Extract the [X, Y] coordinate from the center of the cell holding the provided text.  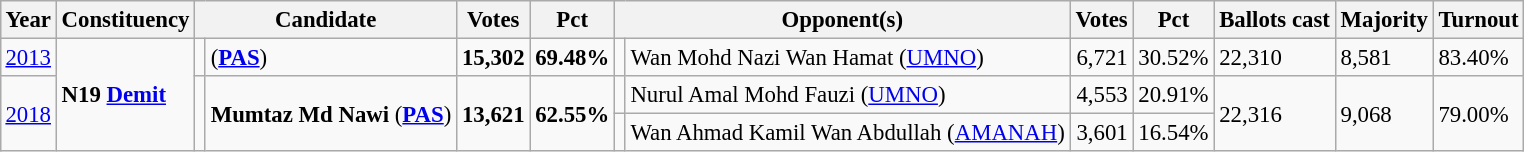
Constituency [125, 20]
22,316 [1274, 114]
Majority [1384, 20]
Opponent(s) [842, 20]
62.55% [572, 114]
16.54% [1174, 133]
79.00% [1478, 114]
20.91% [1174, 95]
6,721 [1102, 57]
(PAS) [330, 57]
83.40% [1478, 57]
9,068 [1384, 114]
Wan Mohd Nazi Wan Hamat (UMNO) [848, 57]
Wan Ahmad Kamil Wan Abdullah (AMANAH) [848, 133]
3,601 [1102, 133]
13,621 [494, 114]
4,553 [1102, 95]
Nurul Amal Mohd Fauzi (UMNO) [848, 95]
N19 Demit [125, 94]
8,581 [1384, 57]
Mumtaz Md Nawi (PAS) [330, 114]
2018 [28, 114]
Candidate [326, 20]
69.48% [572, 57]
2013 [28, 57]
22,310 [1274, 57]
30.52% [1174, 57]
Turnout [1478, 20]
Year [28, 20]
15,302 [494, 57]
Ballots cast [1274, 20]
